From the cell containing the given text, extract its center point as [X, Y] coordinate. 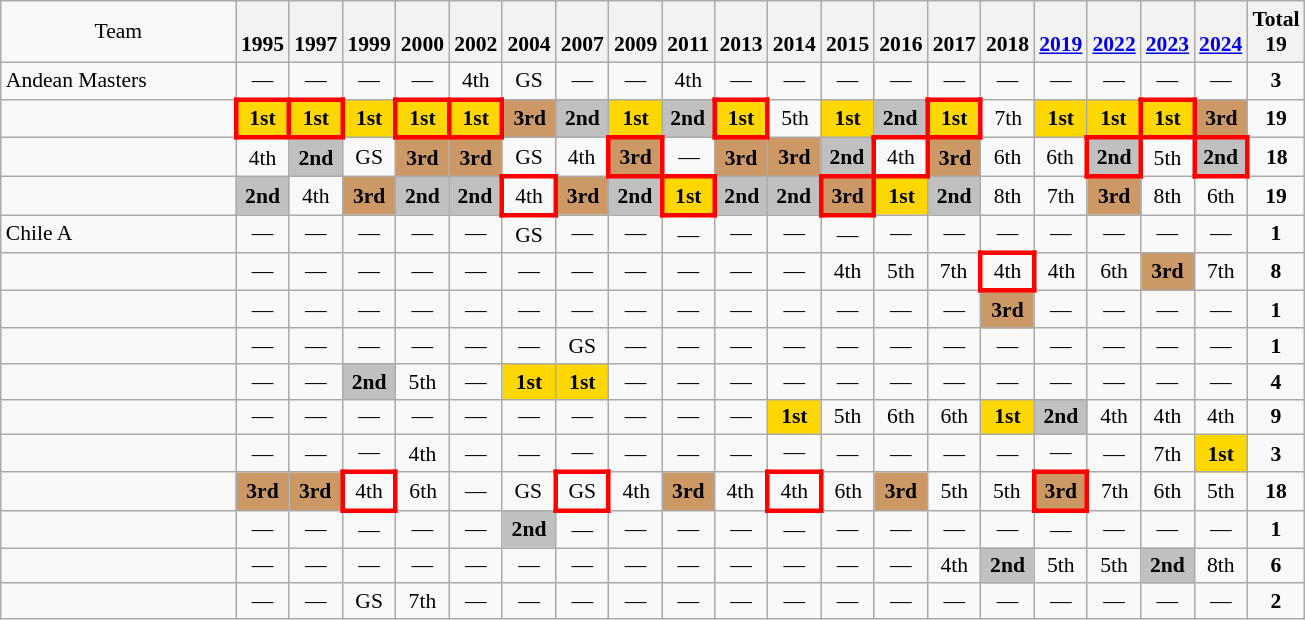
2015 [848, 32]
1999 [368, 32]
2022 [1114, 32]
2011 [688, 32]
2007 [582, 32]
2024 [1220, 32]
2018 [1008, 32]
2002 [476, 32]
2009 [636, 32]
2016 [900, 32]
9 [1276, 417]
4 [1276, 382]
6 [1276, 566]
Andean Masters [118, 80]
Team [118, 32]
Chile A [118, 234]
2004 [528, 32]
2017 [954, 32]
Total19 [1276, 32]
2013 [740, 32]
1997 [316, 32]
8 [1276, 272]
2023 [1168, 32]
2014 [794, 32]
2 [1276, 602]
1995 [262, 32]
2000 [422, 32]
2019 [1060, 32]
